Scan for the cell matching the given text and deliver its (x, y) coordinate at center. 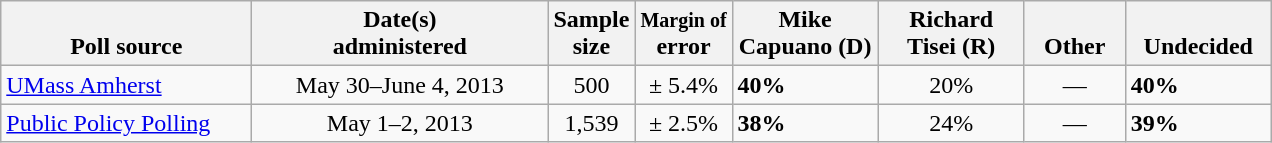
± 5.4% (684, 85)
Other (1074, 34)
39% (1198, 123)
38% (805, 123)
1,539 (592, 123)
Date(s)administered (400, 34)
May 1–2, 2013 (400, 123)
May 30–June 4, 2013 (400, 85)
UMass Amherst (126, 85)
RichardTisei (R) (951, 34)
Margin oferror (684, 34)
Public Policy Polling (126, 123)
500 (592, 85)
MikeCapuano (D) (805, 34)
24% (951, 123)
± 2.5% (684, 123)
20% (951, 85)
Poll source (126, 34)
Undecided (1198, 34)
Samplesize (592, 34)
